Extract the [x, y] coordinate from the center of the cell holding the provided text.  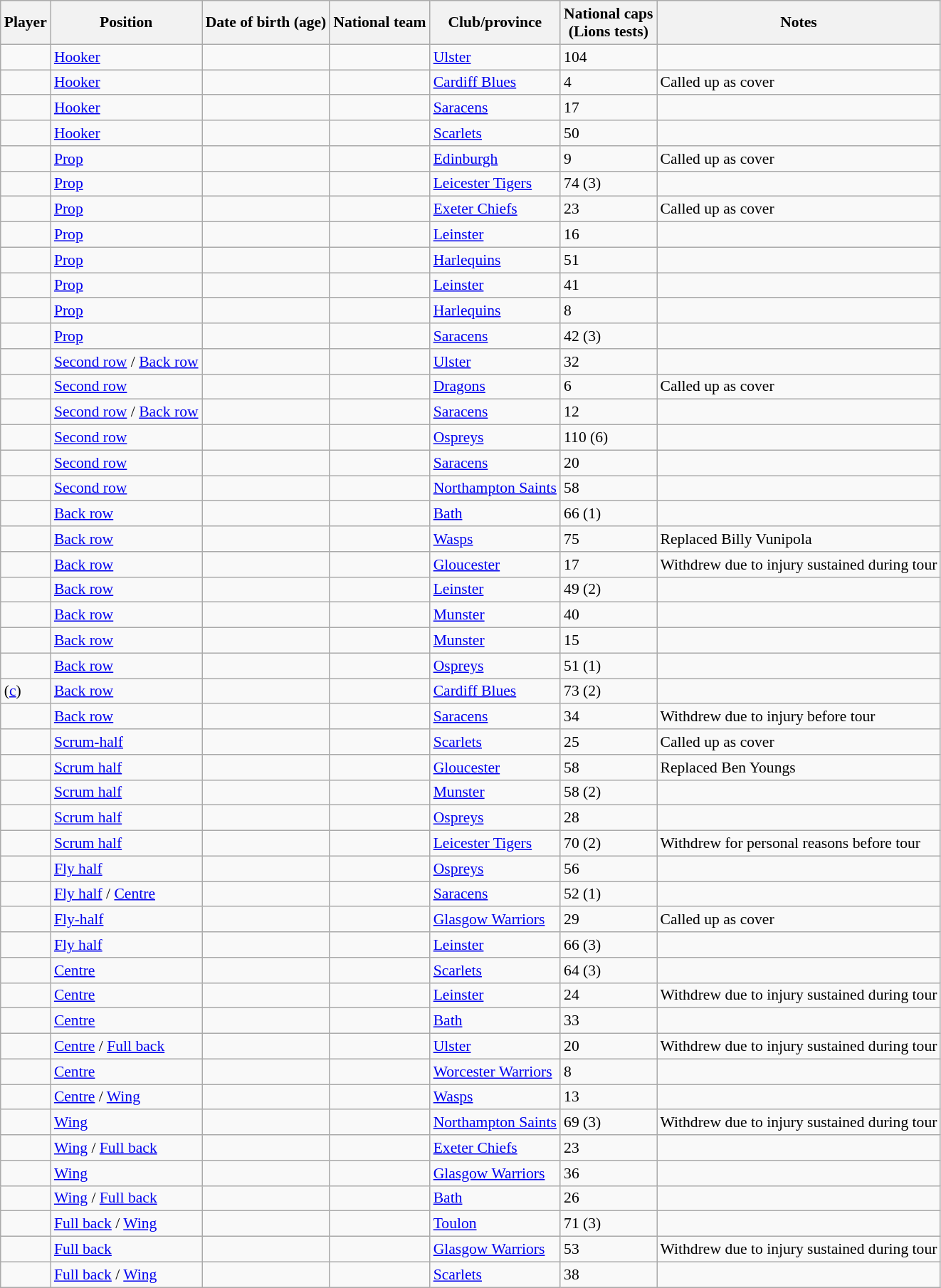
Club/province [495, 23]
64 (3) [608, 970]
Date of birth (age) [266, 23]
28 [608, 818]
56 [608, 869]
9 [608, 159]
49 (2) [608, 590]
75 [608, 539]
74 (3) [608, 184]
52 (1) [608, 894]
Full back [127, 1250]
70 (2) [608, 844]
69 (3) [608, 1123]
Toulon [495, 1224]
Scrum-half [127, 742]
51 (1) [608, 666]
51 [608, 260]
41 [608, 286]
66 (1) [608, 514]
34 [608, 717]
Replaced Billy Vunipola [799, 539]
Worcester Warriors [495, 1072]
110 (6) [608, 438]
Notes [799, 23]
National caps(Lions tests) [608, 23]
Player [26, 23]
12 [608, 412]
Fly-half [127, 920]
Withdrew due to injury before tour [799, 717]
Dragons [495, 387]
104 [608, 57]
29 [608, 920]
Centre / Full back [127, 1047]
Replaced Ben Youngs [799, 768]
4 [608, 83]
50 [608, 133]
Position [127, 23]
32 [608, 362]
24 [608, 995]
Withdrew for personal reasons before tour [799, 844]
6 [608, 387]
33 [608, 1021]
53 [608, 1250]
36 [608, 1173]
58 (2) [608, 792]
(c) [26, 691]
16 [608, 235]
25 [608, 742]
38 [608, 1274]
42 (3) [608, 336]
Centre / Wing [127, 1097]
National team [379, 23]
13 [608, 1097]
26 [608, 1198]
40 [608, 615]
Fly half / Centre [127, 894]
15 [608, 641]
Edinburgh [495, 159]
71 (3) [608, 1224]
66 (3) [608, 945]
73 (2) [608, 691]
